Identify which cell holds the provided text, then report its [X, Y] central coordinate. 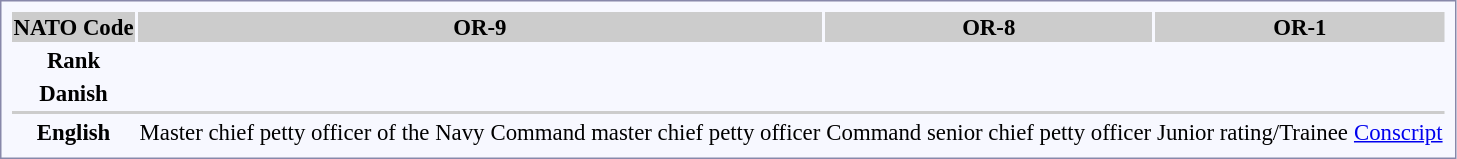
Junior rating/Trainee [1253, 132]
Conscript [1398, 132]
Danish [74, 93]
OR-1 [1300, 27]
Rank [74, 60]
OR-9 [480, 27]
Master chief petty officer of the Navy [312, 132]
Command master chief petty officer [656, 132]
OR-8 [989, 27]
English [74, 132]
Command senior chief petty officer [989, 132]
NATO Code [74, 27]
